Find where the given text appears and provide that cell's center as (x, y) coordinate. 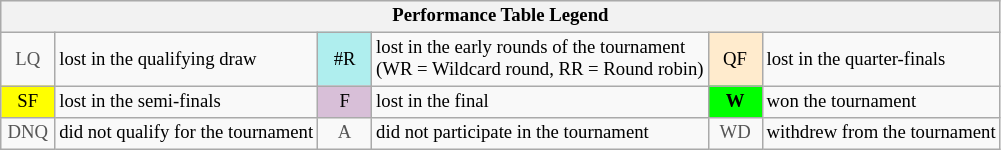
F (345, 102)
won the tournament (881, 102)
did not qualify for the tournament (186, 134)
LQ (28, 60)
A (345, 134)
lost in the qualifying draw (186, 60)
lost in the semi-finals (186, 102)
QF (735, 60)
lost in the final (540, 102)
#R (345, 60)
DNQ (28, 134)
SF (28, 102)
WD (735, 134)
did not participate in the tournament (540, 134)
lost in the quarter-finals (881, 60)
lost in the early rounds of the tournament(WR = Wildcard round, RR = Round robin) (540, 60)
Performance Table Legend (500, 16)
withdrew from the tournament (881, 134)
W (735, 102)
